Extract the [x, y] coordinate from the center of the cell holding the provided text.  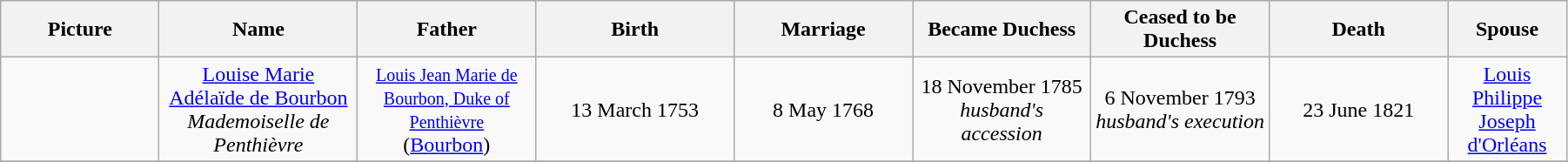
8 May 1768 [823, 110]
23 June 1821 [1359, 110]
18 November 1785husband's accession [1002, 110]
Name [258, 30]
Death [1359, 30]
Ceased to be Duchess [1180, 30]
Became Duchess [1002, 30]
Picture [80, 30]
Father [447, 30]
Spouse [1507, 30]
Louis Philippe Joseph d'Orléans [1507, 110]
Marriage [823, 30]
Birth [635, 30]
6 November 1793husband's execution [1180, 110]
Louise Marie Adélaïde de BourbonMademoiselle de Penthièvre [258, 110]
Louis Jean Marie de Bourbon, Duke of Penthièvre(Bourbon) [447, 110]
13 March 1753 [635, 110]
